Extract the [x, y] coordinate from the center of the cell holding the provided text.  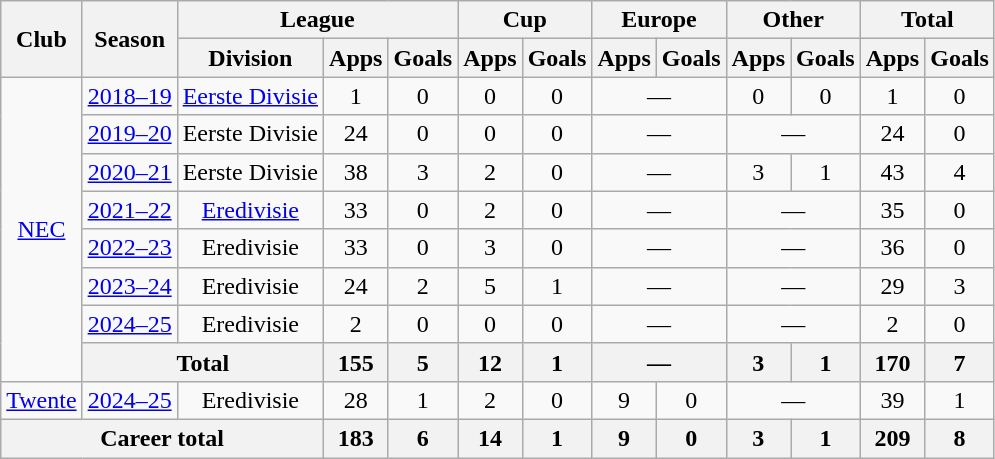
43 [892, 172]
183 [356, 438]
14 [490, 438]
2019–20 [130, 134]
209 [892, 438]
8 [960, 438]
29 [892, 286]
Cup [525, 20]
2018–19 [130, 96]
6 [423, 438]
League [318, 20]
Other [793, 20]
155 [356, 362]
NEC [42, 229]
Career total [162, 438]
Season [130, 39]
39 [892, 400]
2021–22 [130, 210]
7 [960, 362]
Club [42, 39]
36 [892, 248]
4 [960, 172]
Twente [42, 400]
2022–23 [130, 248]
28 [356, 400]
170 [892, 362]
2023–24 [130, 286]
12 [490, 362]
Division [250, 58]
35 [892, 210]
Europe [659, 20]
38 [356, 172]
2020–21 [130, 172]
